Output the [x, y] coordinate of the center of the cell containing the given text.  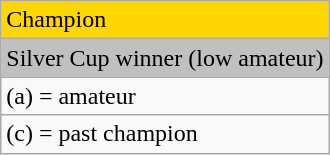
(a) = amateur [165, 96]
Champion [165, 20]
Silver Cup winner (low amateur) [165, 58]
(c) = past champion [165, 134]
